Find where the given text appears and provide that cell's center as (x, y) coordinate. 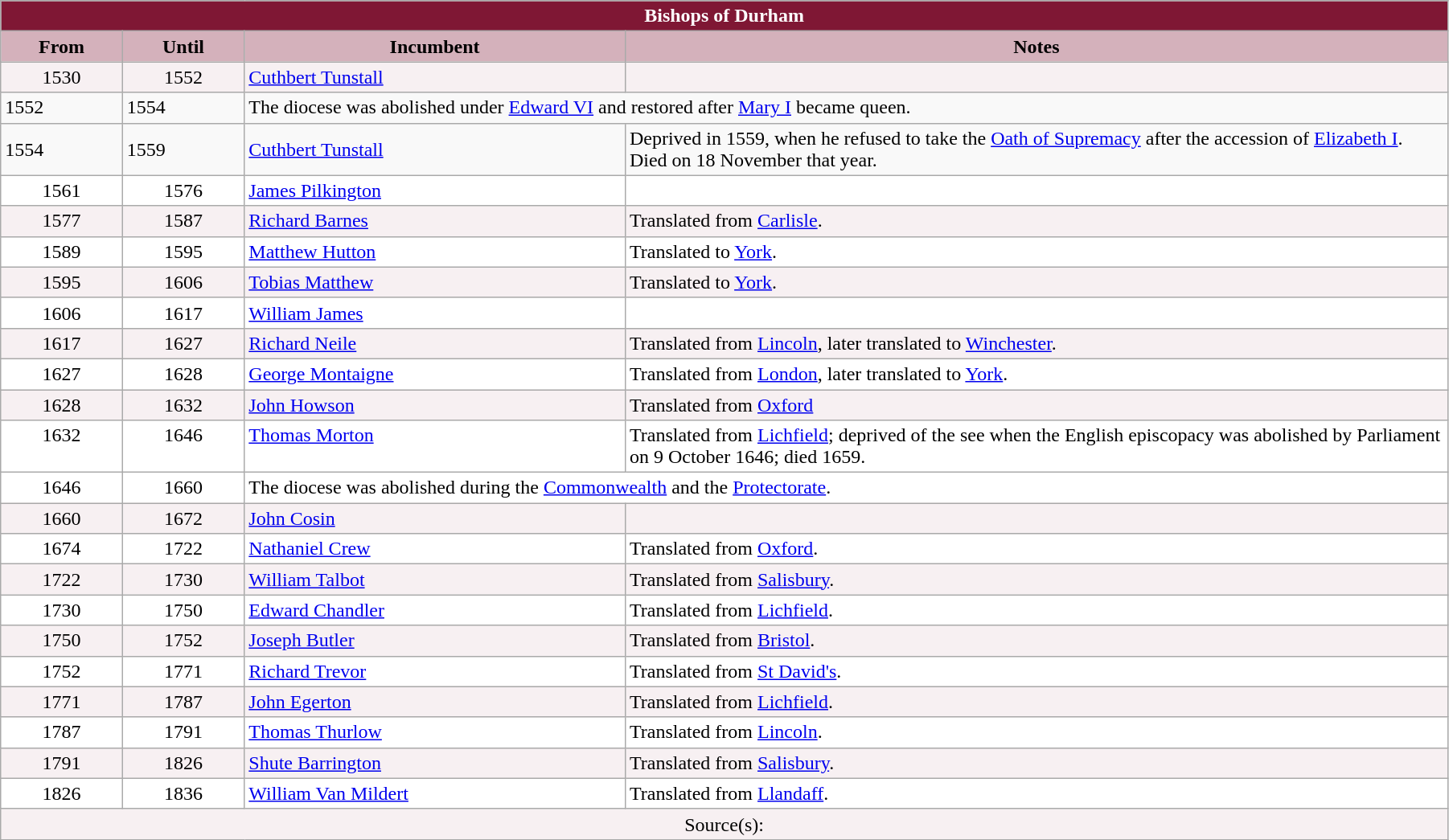
Thomas Thurlow (435, 732)
From (62, 47)
Translated from Lichfield; deprived of the see when the English episcopacy was abolished by Parliament on 9 October 1646; died 1659. (1036, 447)
Translated from Lincoln, later translated to Winchester. (1036, 343)
Notes (1036, 47)
Nathaniel Crew (435, 549)
1577 (62, 221)
John Egerton (435, 702)
1674 (62, 549)
1672 (183, 518)
Translated from Oxford. (1036, 549)
1589 (62, 252)
Deprived in 1559, when he refused to take the Oath of Supremacy after the accession of Elizabeth I. Died on 18 November that year. (1036, 150)
Thomas Morton (435, 447)
1559 (183, 150)
1587 (183, 221)
Translated from Carlisle. (1036, 221)
Bishops of Durham (724, 16)
1576 (183, 191)
Translated from Llandaff. (1036, 793)
William Van Mildert (435, 793)
Edward Chandler (435, 610)
John Howson (435, 404)
Richard Barnes (435, 221)
Translated from Bristol. (1036, 641)
Shute Barrington (435, 763)
1836 (183, 793)
Translated from London, later translated to York. (1036, 374)
Tobias Matthew (435, 282)
1530 (62, 77)
Joseph Butler (435, 641)
Source(s): (724, 824)
William James (435, 313)
George Montaigne (435, 374)
The diocese was abolished under Edward VI and restored after Mary I became queen. (846, 108)
Richard Neile (435, 343)
1561 (62, 191)
The diocese was abolished during the Commonwealth and the Protectorate. (846, 488)
William Talbot (435, 580)
Translated from St David's. (1036, 671)
Richard Trevor (435, 671)
Incumbent (435, 47)
Until (183, 47)
Translated from Oxford (1036, 404)
Matthew Hutton (435, 252)
John Cosin (435, 518)
James Pilkington (435, 191)
Translated from Lincoln. (1036, 732)
